Return the [x, y] coordinate for the center point of the cell that contains the specified text.  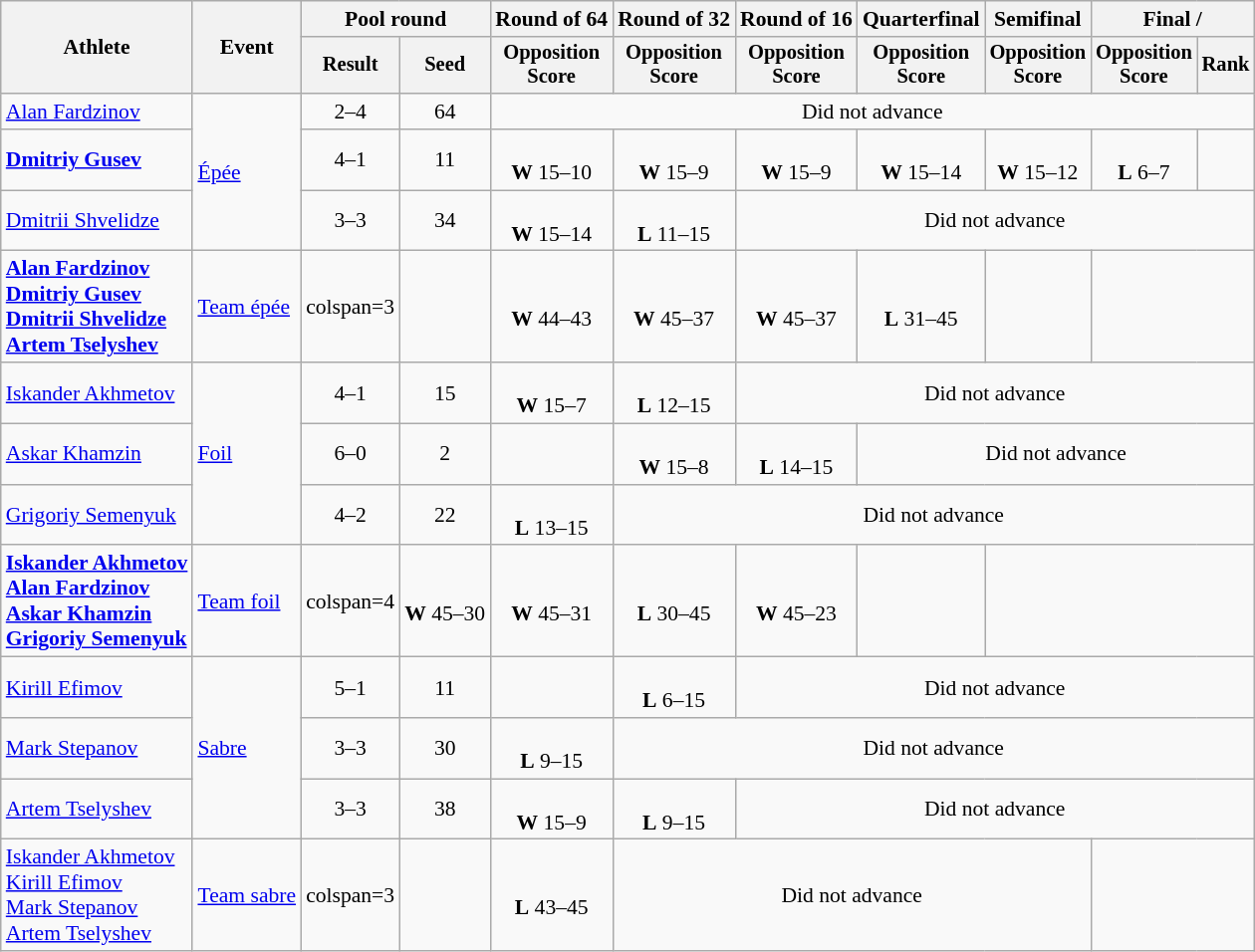
Alan FardzinovDmitriy GusevDmitrii ShvelidzeArtem Tselyshev [98, 307]
Dmitriy Gusev [98, 159]
Pool round [395, 19]
Final / [1172, 19]
W 15–8 [673, 454]
W 15–10 [552, 159]
15 [444, 392]
Iskander AkhmetovKirill EfimovMark StepanovArtem Tselyshev [98, 895]
colspan=4 [351, 601]
Kirill Efimov [98, 687]
2–4 [351, 112]
Grigoriy Semenyuk [98, 516]
W 45–31 [552, 601]
6–0 [351, 454]
38 [444, 809]
30 [444, 749]
L 30–45 [673, 601]
W 15–7 [552, 392]
Team sabre [247, 895]
Round of 16 [797, 19]
L 12–15 [673, 392]
34 [444, 221]
Semifinal [1038, 19]
Seed [444, 66]
Iskander AkhmetovAlan FardzinovAskar KhamzinGrigoriy Semenyuk [98, 601]
L 13–15 [552, 516]
Rank [1226, 66]
L 43–45 [552, 895]
Foil [247, 454]
L 11–15 [673, 221]
Round of 32 [673, 19]
Quarterfinal [921, 19]
4–2 [351, 516]
W 45–30 [444, 601]
64 [444, 112]
L 6–7 [1143, 159]
Dmitrii Shvelidze [98, 221]
Result [351, 66]
W 44–43 [552, 307]
W 45–23 [797, 601]
Sabre [247, 749]
Artem Tselyshev [98, 809]
Mark Stepanov [98, 749]
2 [444, 454]
Team épée [247, 307]
5–1 [351, 687]
W 15–12 [1038, 159]
L 6–15 [673, 687]
22 [444, 516]
Athlete [98, 48]
Iskander Akhmetov [98, 392]
Team foil [247, 601]
L 14–15 [797, 454]
L 31–45 [921, 307]
Round of 64 [552, 19]
Alan Fardzinov [98, 112]
Askar Khamzin [98, 454]
Épée [247, 172]
Event [247, 48]
